Provide the (X, Y) coordinate of the cell's center where the given text is located.  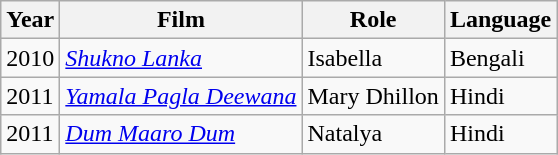
2010 (30, 58)
Yamala Pagla Deewana (181, 96)
Bengali (500, 58)
Year (30, 20)
Dum Maaro Dum (181, 134)
Mary Dhillon (373, 96)
Isabella (373, 58)
Natalya (373, 134)
Shukno Lanka (181, 58)
Film (181, 20)
Role (373, 20)
Language (500, 20)
